From the cell containing the given text, extract its center point as (X, Y) coordinate. 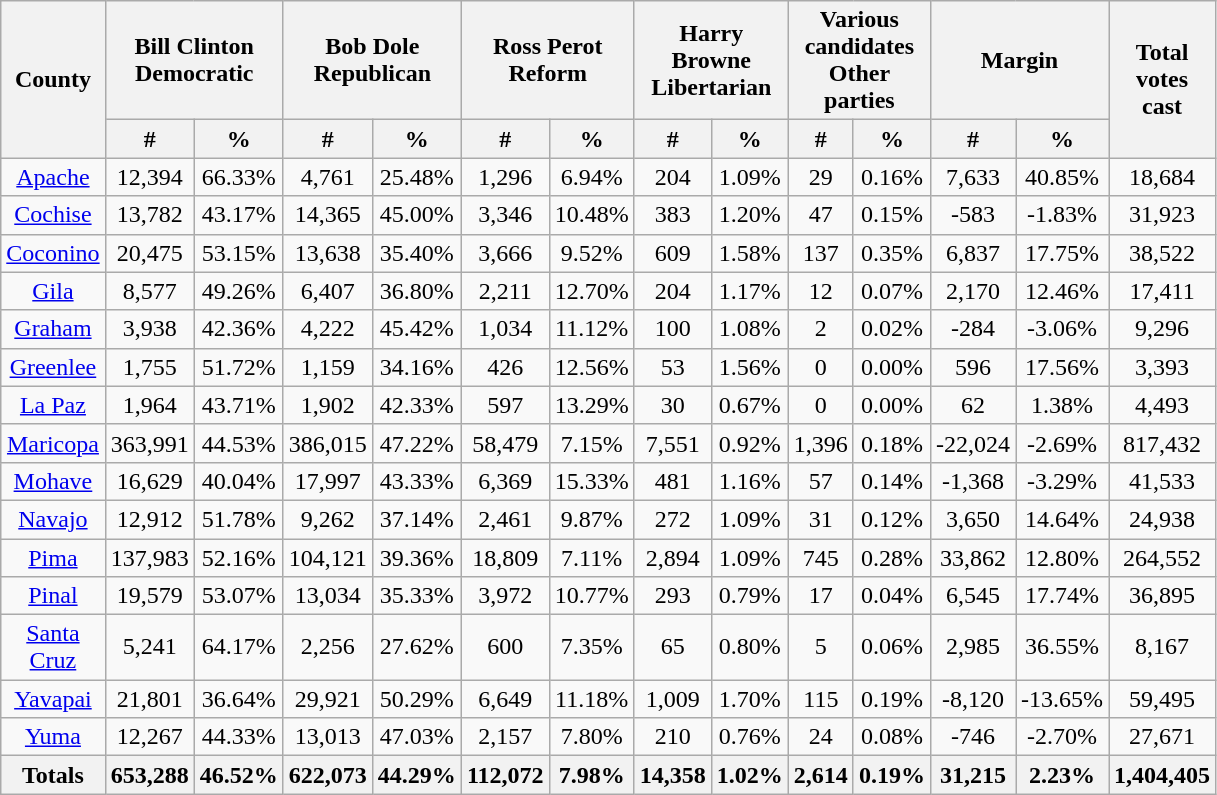
6,837 (972, 253)
36.80% (416, 291)
2.23% (1062, 775)
9.52% (592, 253)
53.15% (238, 253)
51.78% (238, 519)
39.36% (416, 557)
40.04% (238, 481)
18,684 (1162, 177)
386,015 (328, 443)
1.58% (750, 253)
383 (672, 215)
15.33% (592, 481)
600 (505, 648)
7,551 (672, 443)
24 (820, 737)
2,985 (972, 648)
-8,120 (972, 699)
100 (672, 329)
Pima (53, 557)
La Paz (53, 405)
7.15% (592, 443)
9.87% (592, 519)
13,013 (328, 737)
44.33% (238, 737)
2,894 (672, 557)
25.48% (416, 177)
11.12% (592, 329)
30 (672, 405)
-3.29% (1062, 481)
36.64% (238, 699)
31,215 (972, 775)
17,997 (328, 481)
19,579 (150, 596)
Pinal (53, 596)
46.52% (238, 775)
17.56% (1062, 367)
1.16% (750, 481)
42.33% (416, 405)
Gila (53, 291)
1.38% (1062, 405)
65 (672, 648)
47.22% (416, 443)
Apache (53, 177)
24,938 (1162, 519)
7.35% (592, 648)
1,159 (328, 367)
-1,368 (972, 481)
4,222 (328, 329)
34.16% (416, 367)
0.35% (892, 253)
Ross PerotReform (548, 60)
36,895 (1162, 596)
27.62% (416, 648)
12.70% (592, 291)
0.04% (892, 596)
5,241 (150, 648)
0.08% (892, 737)
Yavapai (53, 699)
37.14% (416, 519)
29,921 (328, 699)
Yuma (53, 737)
-3.06% (1062, 329)
1,009 (672, 699)
1.17% (750, 291)
29 (820, 177)
9,296 (1162, 329)
13,034 (328, 596)
481 (672, 481)
31 (820, 519)
12,912 (150, 519)
16,629 (150, 481)
817,432 (1162, 443)
14,365 (328, 215)
1.08% (750, 329)
47.03% (416, 737)
18,809 (505, 557)
6,545 (972, 596)
2,157 (505, 737)
10.48% (592, 215)
Santa Cruz (53, 648)
272 (672, 519)
20,475 (150, 253)
66.33% (238, 177)
44.29% (416, 775)
0.14% (892, 481)
1.56% (750, 367)
Bob DoleRepublican (372, 60)
0.15% (892, 215)
17.75% (1062, 253)
51.72% (238, 367)
35.40% (416, 253)
12.80% (1062, 557)
Coconino (53, 253)
0.02% (892, 329)
Various candidatesOther parties (859, 60)
596 (972, 367)
2,461 (505, 519)
9,262 (328, 519)
Harry BrowneLibertarian (711, 60)
6,407 (328, 291)
45.00% (416, 215)
2,170 (972, 291)
1,964 (150, 405)
-2.70% (1062, 737)
0.12% (892, 519)
50.29% (416, 699)
745 (820, 557)
-2.69% (1062, 443)
35.33% (416, 596)
8,577 (150, 291)
-746 (972, 737)
10.77% (592, 596)
52.16% (238, 557)
14,358 (672, 775)
13,638 (328, 253)
3,972 (505, 596)
2,256 (328, 648)
0.28% (892, 557)
43.17% (238, 215)
17,411 (1162, 291)
0.92% (750, 443)
45.42% (416, 329)
4,493 (1162, 405)
2,614 (820, 775)
36.55% (1062, 648)
Total votes cast (1162, 80)
597 (505, 405)
115 (820, 699)
43.33% (416, 481)
62 (972, 405)
1,404,405 (1162, 775)
21,801 (150, 699)
11.18% (592, 699)
3,393 (1162, 367)
40.85% (1062, 177)
17.74% (1062, 596)
42.36% (238, 329)
2,211 (505, 291)
0.18% (892, 443)
264,552 (1162, 557)
-1.83% (1062, 215)
58,479 (505, 443)
6.94% (592, 177)
-284 (972, 329)
13.29% (592, 405)
3,666 (505, 253)
33,862 (972, 557)
7.80% (592, 737)
44.53% (238, 443)
Mohave (53, 481)
7.98% (592, 775)
5 (820, 648)
12,267 (150, 737)
53 (672, 367)
-22,024 (972, 443)
12,394 (150, 177)
112,072 (505, 775)
Maricopa (53, 443)
104,121 (328, 557)
2 (820, 329)
293 (672, 596)
43.71% (238, 405)
6,369 (505, 481)
653,288 (150, 775)
14.64% (1062, 519)
7.11% (592, 557)
1,396 (820, 443)
Margin (1019, 60)
0.79% (750, 596)
0.80% (750, 648)
3,346 (505, 215)
3,938 (150, 329)
3,650 (972, 519)
363,991 (150, 443)
1,755 (150, 367)
4,761 (328, 177)
12.46% (1062, 291)
12 (820, 291)
38,522 (1162, 253)
426 (505, 367)
-13.65% (1062, 699)
1.70% (750, 699)
609 (672, 253)
59,495 (1162, 699)
53.07% (238, 596)
57 (820, 481)
Bill ClintonDemocratic (194, 60)
8,167 (1162, 648)
0.06% (892, 648)
-583 (972, 215)
0.76% (750, 737)
Graham (53, 329)
12.56% (592, 367)
1.02% (750, 775)
17 (820, 596)
Greenlee (53, 367)
Totals (53, 775)
0.67% (750, 405)
6,649 (505, 699)
Cochise (53, 215)
0.16% (892, 177)
1,034 (505, 329)
137 (820, 253)
Navajo (53, 519)
41,533 (1162, 481)
47 (820, 215)
County (53, 80)
210 (672, 737)
1,296 (505, 177)
7,633 (972, 177)
13,782 (150, 215)
49.26% (238, 291)
137,983 (150, 557)
1,902 (328, 405)
31,923 (1162, 215)
27,671 (1162, 737)
0.07% (892, 291)
1.20% (750, 215)
64.17% (238, 648)
622,073 (328, 775)
